Return the [X, Y] coordinate for the center point of the cell that contains the specified text.  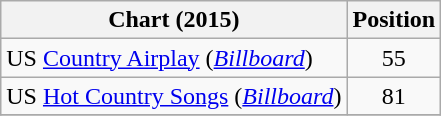
55 [394, 58]
81 [394, 96]
Chart (2015) [174, 20]
US Hot Country Songs (Billboard) [174, 96]
Position [394, 20]
US Country Airplay (Billboard) [174, 58]
